From the cell containing the given text, extract its center point as [X, Y] coordinate. 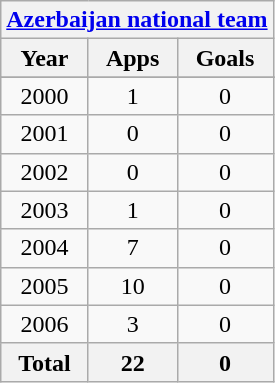
Year [45, 58]
2000 [45, 96]
2002 [45, 172]
Apps [132, 58]
2005 [45, 286]
10 [132, 286]
Azerbaijan national team [137, 20]
22 [132, 362]
Goals [225, 58]
7 [132, 248]
2006 [45, 324]
3 [132, 324]
2003 [45, 210]
2001 [45, 134]
2004 [45, 248]
Total [45, 362]
